Search for the cell housing the specified text and yield its [x, y] center coordinate. 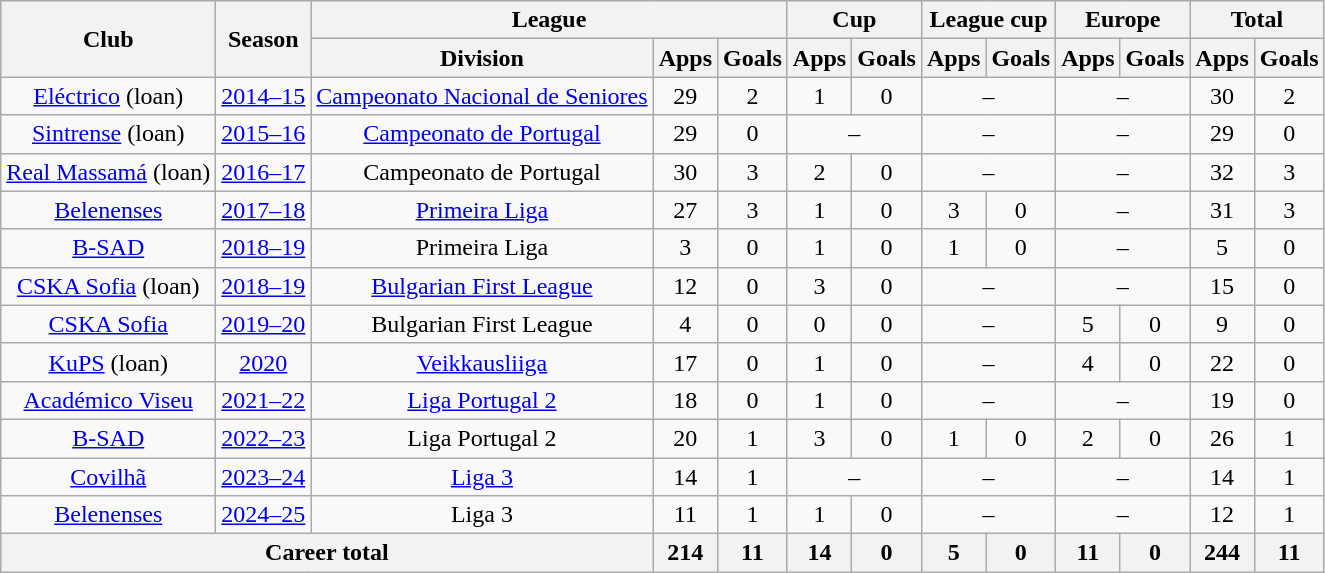
20 [685, 438]
9 [1222, 324]
Real Massamá (loan) [108, 172]
Veikkausliiga [482, 362]
26 [1222, 438]
31 [1222, 210]
214 [685, 553]
CSKA Sofia [108, 324]
18 [685, 400]
2021–22 [264, 400]
2019–20 [264, 324]
2017–18 [264, 210]
Season [264, 39]
Europe [1123, 20]
2023–24 [264, 477]
Eléctrico (loan) [108, 96]
19 [1222, 400]
2016–17 [264, 172]
League cup [988, 20]
22 [1222, 362]
Club [108, 39]
2024–25 [264, 515]
15 [1222, 286]
Covilhã [108, 477]
League [549, 20]
CSKA Sofia (loan) [108, 286]
27 [685, 210]
Career total [327, 553]
KuPS (loan) [108, 362]
Division [482, 58]
17 [685, 362]
2022–23 [264, 438]
2015–16 [264, 134]
Académico Viseu [108, 400]
2014–15 [264, 96]
32 [1222, 172]
Cup [854, 20]
Sintrense (loan) [108, 134]
2020 [264, 362]
Total [1257, 20]
244 [1222, 553]
Campeonato Nacional de Seniores [482, 96]
